Return the (x, y) coordinate for the center point of the cell that contains the specified text.  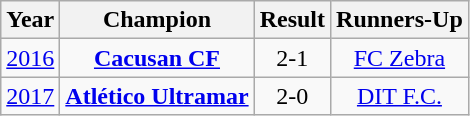
Result (292, 20)
2016 (30, 58)
DIT F.C. (400, 96)
2017 (30, 96)
Champion (157, 20)
2-0 (292, 96)
Atlético Ultramar (157, 96)
Runners-Up (400, 20)
FC Zebra (400, 58)
2-1 (292, 58)
Year (30, 20)
Cacusan CF (157, 58)
